Provide the [X, Y] coordinate of the cell's center where the given text is located.  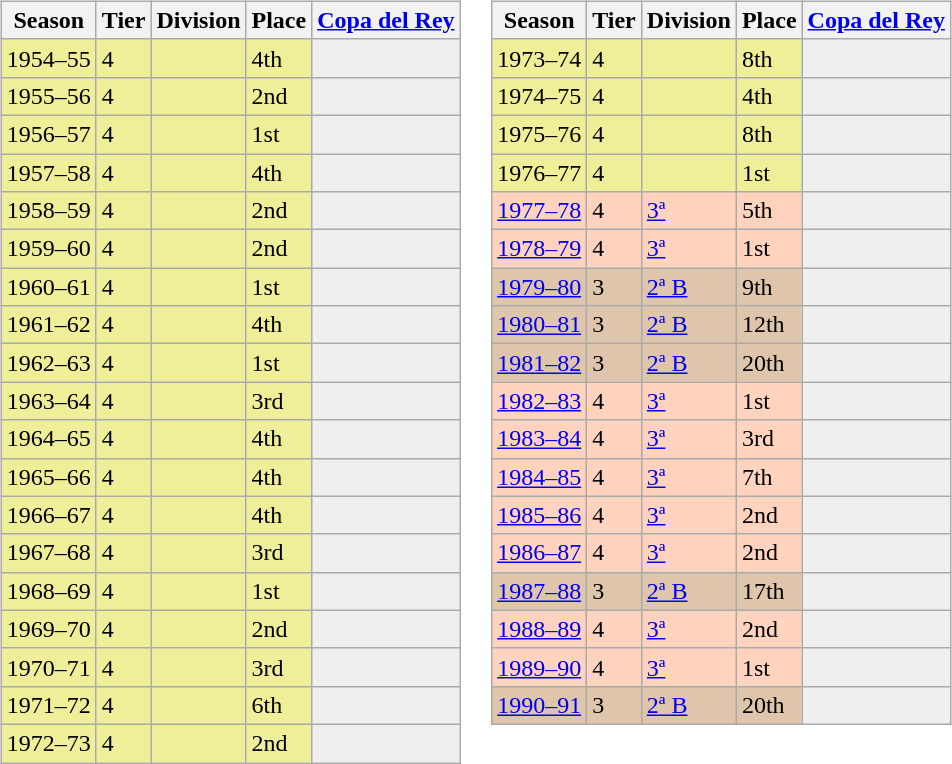
1971–72 [48, 705]
1982–83 [540, 401]
1969–70 [48, 629]
1976–77 [540, 173]
1968–69 [48, 591]
1975–76 [540, 134]
1989–90 [540, 667]
1981–82 [540, 363]
1984–85 [540, 477]
17th [769, 591]
1977–78 [540, 211]
1967–68 [48, 553]
12th [769, 325]
1985–86 [540, 515]
6th [279, 705]
1972–73 [48, 743]
7th [769, 477]
1961–62 [48, 325]
1965–66 [48, 477]
9th [769, 287]
1962–63 [48, 363]
1988–89 [540, 629]
1964–65 [48, 439]
1990–91 [540, 705]
1956–57 [48, 134]
1978–79 [540, 249]
1960–61 [48, 287]
1963–64 [48, 401]
1974–75 [540, 96]
1970–71 [48, 667]
1983–84 [540, 439]
1955–56 [48, 96]
1980–81 [540, 325]
5th [769, 211]
1986–87 [540, 553]
1987–88 [540, 591]
1958–59 [48, 211]
1973–74 [540, 58]
1959–60 [48, 249]
1979–80 [540, 287]
1954–55 [48, 58]
1966–67 [48, 515]
1957–58 [48, 173]
